Provide the (X, Y) coordinate of the cell's center where the given text is located.  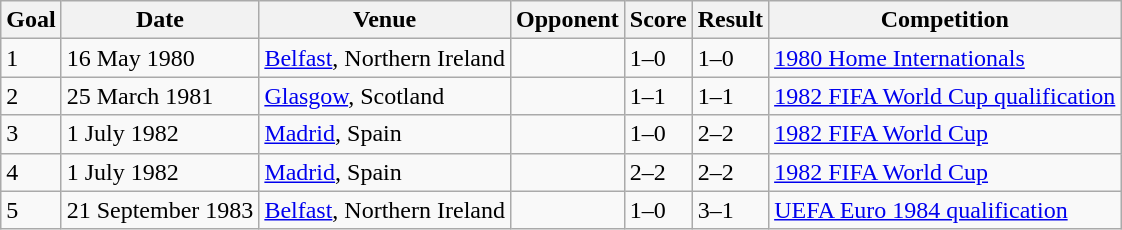
3–1 (730, 210)
Competition (945, 20)
5 (31, 210)
UEFA Euro 1984 qualification (945, 210)
Glasgow, Scotland (385, 96)
2 (31, 96)
Opponent (567, 20)
4 (31, 172)
Date (160, 20)
21 September 1983 (160, 210)
16 May 1980 (160, 58)
Score (658, 20)
25 March 1981 (160, 96)
3 (31, 134)
1 (31, 58)
Result (730, 20)
Goal (31, 20)
1980 Home Internationals (945, 58)
Venue (385, 20)
1982 FIFA World Cup qualification (945, 96)
